From the cell containing the given text, extract its center point as (X, Y) coordinate. 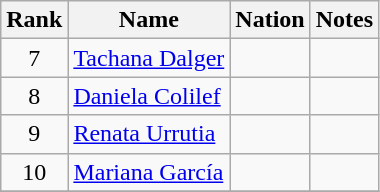
Name (149, 20)
Renata Urrutia (149, 134)
Rank (34, 20)
9 (34, 134)
8 (34, 96)
7 (34, 58)
Daniela Colilef (149, 96)
Tachana Dalger (149, 58)
Mariana García (149, 172)
Nation (270, 20)
Notes (344, 20)
10 (34, 172)
